Scan for the cell matching the given text and deliver its (x, y) coordinate at center. 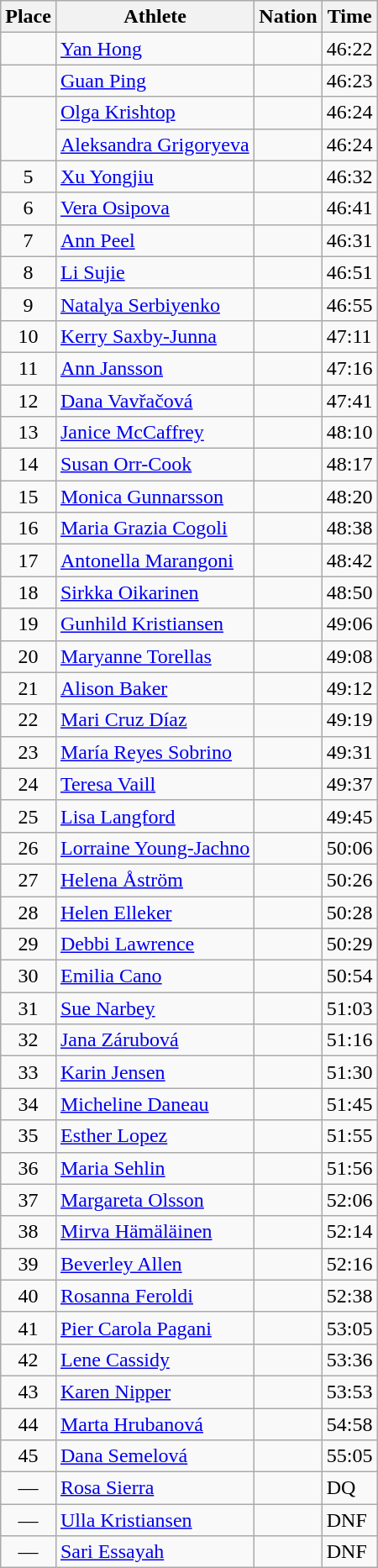
46:22 (349, 49)
49:19 (349, 720)
46:41 (349, 208)
Yan Hong (155, 49)
Emilia Cano (155, 976)
27 (29, 880)
Micheline Daneau (155, 1104)
19 (29, 624)
Nation (288, 17)
Pier Carola Pagani (155, 1328)
50:06 (349, 848)
Guan Ping (155, 81)
40 (29, 1296)
44 (29, 1424)
52:06 (349, 1200)
50:29 (349, 944)
47:16 (349, 368)
Vera Osipova (155, 208)
Sirkka Oikarinen (155, 592)
47:41 (349, 401)
49:12 (349, 688)
8 (29, 272)
25 (29, 816)
Lene Cassidy (155, 1360)
14 (29, 465)
34 (29, 1104)
Teresa Vaill (155, 784)
21 (29, 688)
51:30 (349, 1072)
51:03 (349, 1008)
48:10 (349, 433)
51:55 (349, 1136)
DQ (349, 1488)
51:45 (349, 1104)
35 (29, 1136)
55:05 (349, 1456)
Xu Yongjiu (155, 176)
52:38 (349, 1296)
29 (29, 944)
50:26 (349, 880)
Susan Orr-Cook (155, 465)
41 (29, 1328)
53:36 (349, 1360)
Maryanne Torellas (155, 656)
30 (29, 976)
49:31 (349, 752)
48:42 (349, 560)
32 (29, 1040)
12 (29, 401)
49:08 (349, 656)
28 (29, 912)
53:53 (349, 1392)
11 (29, 368)
13 (29, 433)
24 (29, 784)
Marta Hrubanová (155, 1424)
15 (29, 497)
22 (29, 720)
48:38 (349, 529)
17 (29, 560)
45 (29, 1456)
Natalya Serbiyenko (155, 304)
Debbi Lawrence (155, 944)
16 (29, 529)
52:16 (349, 1264)
46:23 (349, 81)
Esther Lopez (155, 1136)
51:16 (349, 1040)
31 (29, 1008)
51:56 (349, 1168)
Beverley Allen (155, 1264)
46:32 (349, 176)
Time (349, 17)
Gunhild Kristiansen (155, 624)
42 (29, 1360)
54:58 (349, 1424)
Ulla Kristiansen (155, 1520)
Dana Vavřačová (155, 401)
Maria Grazia Cogoli (155, 529)
46:55 (349, 304)
6 (29, 208)
50:28 (349, 912)
48:20 (349, 497)
50:54 (349, 976)
Ann Jansson (155, 368)
Jana Zárubová (155, 1040)
María Reyes Sobrino (155, 752)
Ann Peel (155, 240)
49:45 (349, 816)
Maria Sehlin (155, 1168)
48:17 (349, 465)
43 (29, 1392)
Karin Jensen (155, 1072)
48:50 (349, 592)
38 (29, 1232)
53:05 (349, 1328)
Antonella Marangoni (155, 560)
23 (29, 752)
49:06 (349, 624)
49:37 (349, 784)
Kerry Saxby-Junna (155, 336)
Helena Åström (155, 880)
46:51 (349, 272)
Mirva Hämäläinen (155, 1232)
7 (29, 240)
Dana Semelová (155, 1456)
Lorraine Young-Jachno (155, 848)
Aleksandra Grigoryeva (155, 145)
33 (29, 1072)
Sue Narbey (155, 1008)
Olga Krishtop (155, 113)
Place (29, 17)
18 (29, 592)
Margareta Olsson (155, 1200)
Helen Elleker (155, 912)
Karen Nipper (155, 1392)
10 (29, 336)
Li Sujie (155, 272)
39 (29, 1264)
52:14 (349, 1232)
Athlete (155, 17)
Janice McCaffrey (155, 433)
26 (29, 848)
Mari Cruz Díaz (155, 720)
Alison Baker (155, 688)
Sari Essayah (155, 1552)
36 (29, 1168)
9 (29, 304)
Monica Gunnarsson (155, 497)
Rosanna Feroldi (155, 1296)
37 (29, 1200)
20 (29, 656)
Lisa Langford (155, 816)
47:11 (349, 336)
46:31 (349, 240)
5 (29, 176)
Rosa Sierra (155, 1488)
